Extract the [x, y] coordinate from the center of the cell holding the provided text.  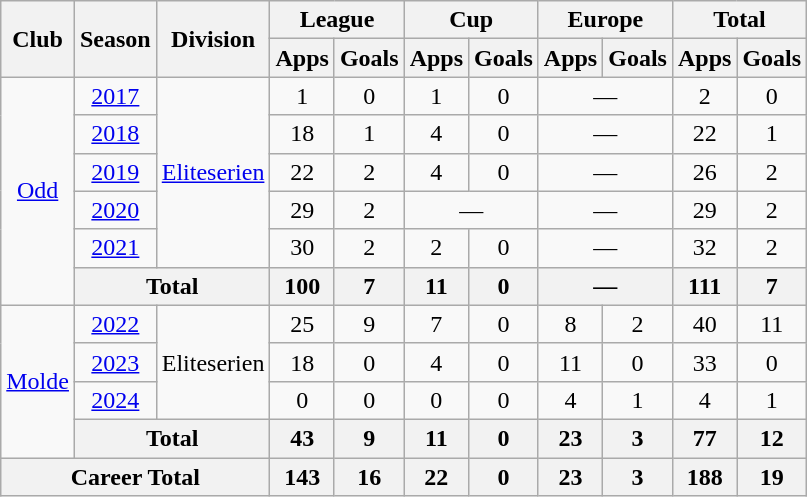
111 [704, 286]
32 [704, 248]
Molde [38, 381]
Club [38, 39]
2024 [115, 400]
2020 [115, 210]
2018 [115, 134]
19 [772, 477]
Odd [38, 191]
Career Total [136, 477]
143 [302, 477]
77 [704, 438]
Europe [605, 20]
League [337, 20]
Season [115, 39]
Division [213, 39]
30 [302, 248]
2023 [115, 362]
2017 [115, 96]
188 [704, 477]
100 [302, 286]
16 [369, 477]
25 [302, 324]
2019 [115, 172]
43 [302, 438]
26 [704, 172]
40 [704, 324]
33 [704, 362]
2022 [115, 324]
Cup [471, 20]
12 [772, 438]
2021 [115, 248]
8 [570, 324]
